Extract the (x, y) coordinate from the center of the cell holding the provided text.  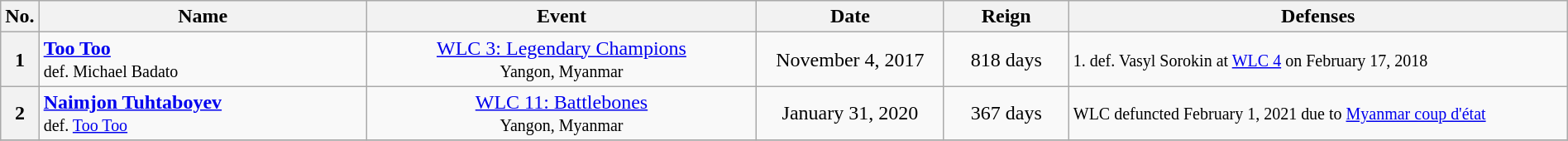
Naimjon Tuhtaboyevdef. Too Too (203, 113)
2 (20, 113)
Defenses (1318, 17)
WLC 3: Legendary ChampionsYangon, Myanmar (561, 60)
Reign (1006, 17)
Too Toodef. Michael Badato (203, 60)
1. def. Vasyl Sorokin at WLC 4 on February 17, 2018 (1318, 60)
No. (20, 17)
367 days (1006, 113)
1 (20, 60)
November 4, 2017 (850, 60)
Date (850, 17)
January 31, 2020 (850, 113)
Event (561, 17)
Name (203, 17)
818 days (1006, 60)
WLC 11: BattlebonesYangon, Myanmar (561, 113)
WLC defuncted February 1, 2021 due to Myanmar coup d'état (1318, 113)
